Determine the [x, y] coordinate at the center of the cell enclosing the given text.  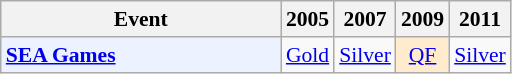
2005 [308, 19]
SEA Games [141, 55]
Gold [308, 55]
2011 [480, 19]
Event [141, 19]
QF [422, 55]
2007 [365, 19]
2009 [422, 19]
